Find where the given text appears and provide that cell's center as [X, Y] coordinate. 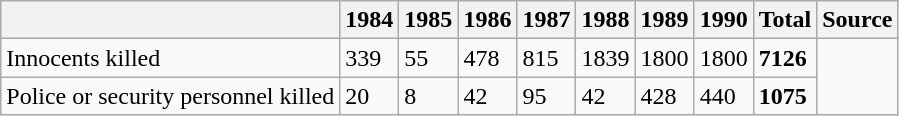
95 [546, 96]
1990 [724, 20]
8 [428, 96]
Total [785, 20]
440 [724, 96]
815 [546, 58]
1839 [606, 58]
1075 [785, 96]
1987 [546, 20]
1984 [370, 20]
428 [664, 96]
Innocents killed [170, 58]
478 [488, 58]
339 [370, 58]
7126 [785, 58]
Source [858, 20]
1988 [606, 20]
20 [370, 96]
1989 [664, 20]
1985 [428, 20]
Police or security personnel killed [170, 96]
55 [428, 58]
1986 [488, 20]
